Identify which cell holds the provided text, then report its (X, Y) central coordinate. 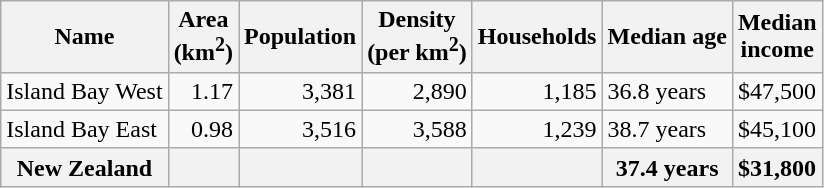
36.8 years (667, 91)
3,516 (300, 129)
New Zealand (84, 167)
Median age (667, 37)
$47,500 (777, 91)
Area(km2) (203, 37)
Households (537, 37)
$45,100 (777, 129)
Island Bay East (84, 129)
Density(per km2) (418, 37)
3,588 (418, 129)
2,890 (418, 91)
1,185 (537, 91)
1,239 (537, 129)
Population (300, 37)
Medianincome (777, 37)
1.17 (203, 91)
Name (84, 37)
0.98 (203, 129)
Island Bay West (84, 91)
$31,800 (777, 167)
3,381 (300, 91)
38.7 years (667, 129)
37.4 years (667, 167)
